Pinpoint the cell where the given text exists, returning its [x, y] midpoint coordinate. 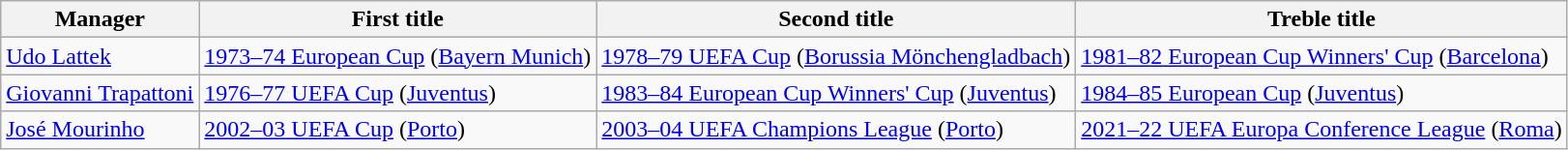
1973–74 European Cup (Bayern Munich) [398, 56]
First title [398, 19]
1976–77 UEFA Cup (Juventus) [398, 93]
José Mourinho [101, 130]
1983–84 European Cup Winners' Cup (Juventus) [836, 93]
2002–03 UEFA Cup (Porto) [398, 130]
Second title [836, 19]
Giovanni Trapattoni [101, 93]
Manager [101, 19]
1984–85 European Cup (Juventus) [1321, 93]
1978–79 UEFA Cup (Borussia Mönchengladbach) [836, 56]
1981–82 European Cup Winners' Cup (Barcelona) [1321, 56]
Udo Lattek [101, 56]
2003–04 UEFA Champions League (Porto) [836, 130]
Treble title [1321, 19]
2021–22 UEFA Europa Conference League (Roma) [1321, 130]
